From the cell containing the given text, extract its center point as [X, Y] coordinate. 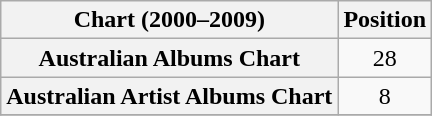
Position [385, 20]
Australian Albums Chart [170, 58]
Chart (2000–2009) [170, 20]
Australian Artist Albums Chart [170, 96]
28 [385, 58]
8 [385, 96]
